Search for the cell housing the specified text and yield its [X, Y] center coordinate. 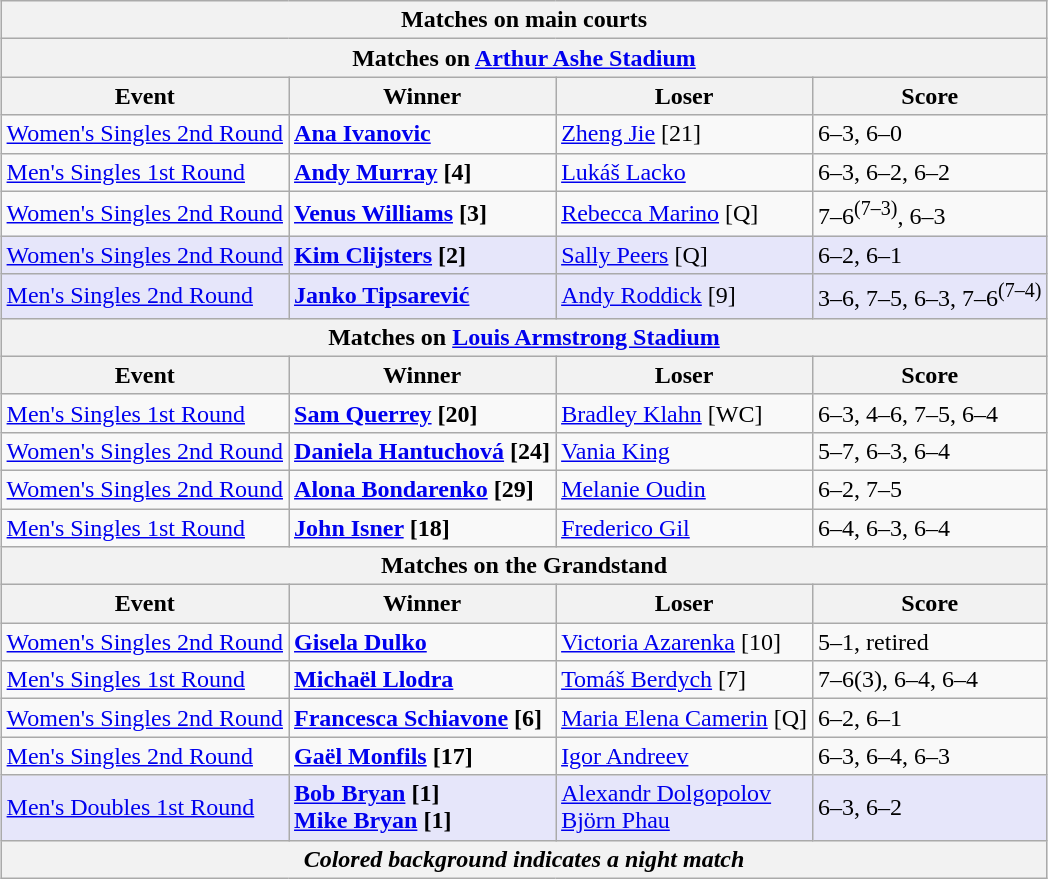
Gisela Dulko [422, 642]
Sally Peers [Q] [684, 255]
6–3, 6–2, 6–2 [930, 172]
Bob Bryan [1] Mike Bryan [1] [422, 808]
Matches on main courts [524, 20]
Victoria Azarenka [10] [684, 642]
Bradley Klahn [WC] [684, 413]
6–3, 6–4, 6–3 [930, 756]
Tomáš Berdych [7] [684, 680]
Alexandr Dolgopolov Björn Phau [684, 808]
Alona Bondarenko [29] [422, 489]
Igor Andreev [684, 756]
Ana Ivanovic [422, 134]
Colored background indicates a night match [524, 859]
Zheng Jie [21] [684, 134]
5–1, retired [930, 642]
Janko Tipsarević [422, 296]
6–4, 6–3, 6–4 [930, 528]
6–3, 6–0 [930, 134]
Matches on the Grandstand [524, 566]
Melanie Oudin [684, 489]
Rebecca Marino [Q] [684, 214]
6–2, 7–5 [930, 489]
Matches on Louis Armstrong Stadium [524, 337]
Frederico Gil [684, 528]
Men's Doubles 1st Round [144, 808]
Maria Elena Camerin [Q] [684, 718]
7–6(3), 6–4, 6–4 [930, 680]
Andy Roddick [9] [684, 296]
John Isner [18] [422, 528]
Daniela Hantuchová [24] [422, 451]
Gaël Monfils [17] [422, 756]
Vania King [684, 451]
Venus Williams [3] [422, 214]
Francesca Schiavone [6] [422, 718]
Andy Murray [4] [422, 172]
Matches on Arthur Ashe Stadium [524, 58]
Kim Clijsters [2] [422, 255]
7–6(7–3), 6–3 [930, 214]
3–6, 7–5, 6–3, 7–6(7–4) [930, 296]
Sam Querrey [20] [422, 413]
6–3, 4–6, 7–5, 6–4 [930, 413]
5–7, 6–3, 6–4 [930, 451]
Lukáš Lacko [684, 172]
6–3, 6–2 [930, 808]
Michaël Llodra [422, 680]
